From the cell containing the given text, extract its center point as [x, y] coordinate. 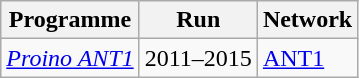
Run [198, 20]
ANT1 [307, 58]
Network [307, 20]
Programme [70, 20]
Proino ANT1 [70, 58]
2011–2015 [198, 58]
